Identify which cell holds the provided text, then report its (x, y) central coordinate. 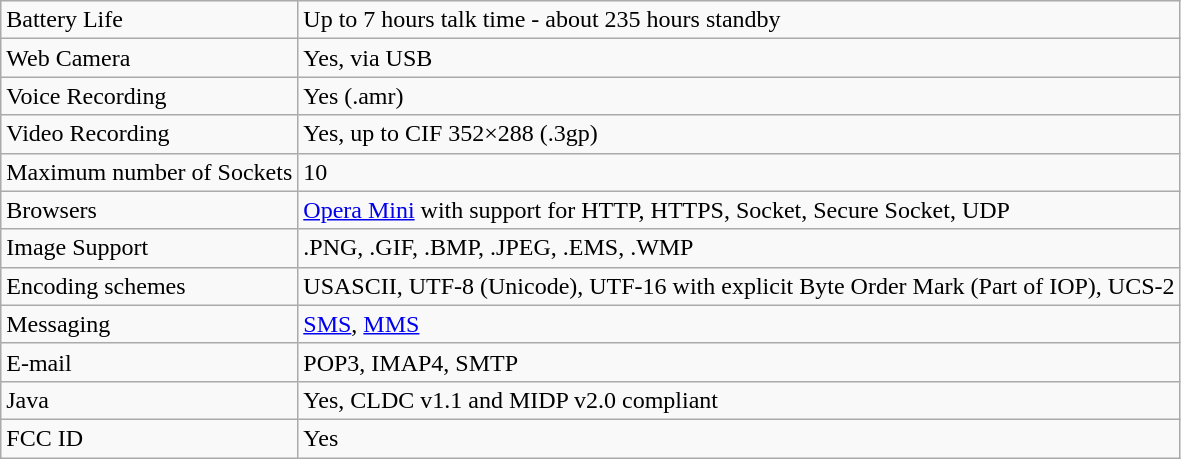
FCC ID (150, 438)
Encoding schemes (150, 286)
Messaging (150, 324)
Web Camera (150, 58)
Yes, via USB (739, 58)
Image Support (150, 248)
10 (739, 172)
SMS, MMS (739, 324)
USASCII, UTF-8 (Unicode), UTF-16 with explicit Byte Order Mark (Part of IOP), UCS-2 (739, 286)
Browsers (150, 210)
Battery Life (150, 20)
Java (150, 400)
E-mail (150, 362)
Yes, CLDC v1.1 and MIDP v2.0 compliant (739, 400)
POP3, IMAP4, SMTP (739, 362)
Voice Recording (150, 96)
Yes (739, 438)
.PNG, .GIF, .BMP, .JPEG, .EMS, .WMP (739, 248)
Up to 7 hours talk time - about 235 hours standby (739, 20)
Yes, up to CIF 352×288 (.3gp) (739, 134)
Yes (.amr) (739, 96)
Video Recording (150, 134)
Opera Mini with support for HTTP, HTTPS, Socket, Secure Socket, UDP (739, 210)
Maximum number of Sockets (150, 172)
